Extract the [x, y] coordinate from the center of the cell holding the provided text.  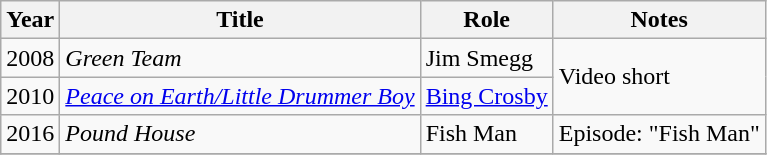
Peace on Earth/Little Drummer Boy [240, 96]
Jim Smegg [486, 58]
Notes [659, 20]
Episode: "Fish Man" [659, 134]
Pound House [240, 134]
Year [30, 20]
Green Team [240, 58]
2016 [30, 134]
Video short [659, 77]
Fish Man [486, 134]
Role [486, 20]
Bing Crosby [486, 96]
2010 [30, 96]
2008 [30, 58]
Title [240, 20]
